Search for the cell housing the specified text and yield its [X, Y] center coordinate. 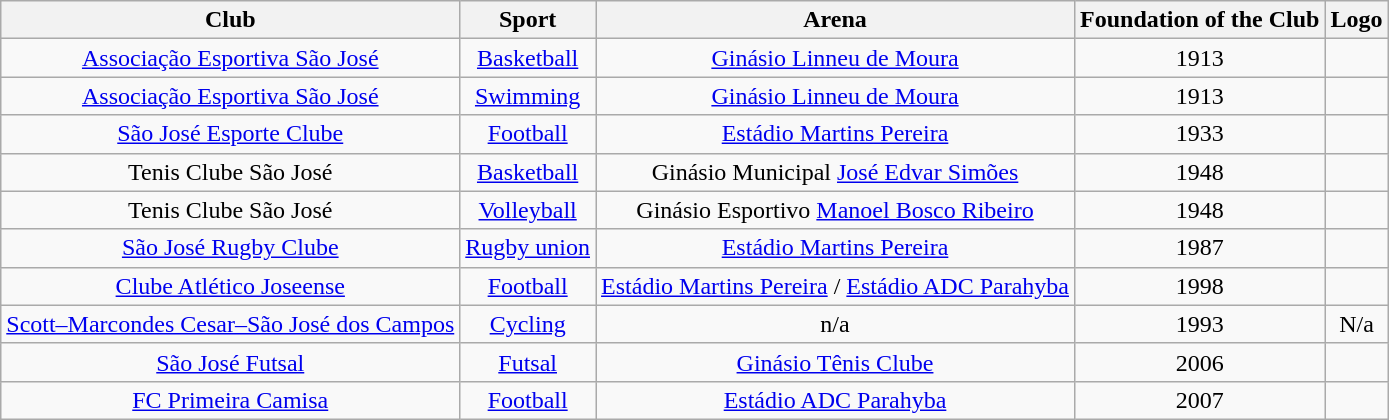
Estádio Martins Pereira / Estádio ADC Parahyba [836, 286]
FC Primeira Camisa [230, 400]
Ginásio Municipal José Edvar Simões [836, 172]
Logo [1356, 20]
Foundation of the Club [1200, 20]
Sport [528, 20]
Cycling [528, 324]
Arena [836, 20]
Swimming [528, 96]
Volleyball [528, 210]
1998 [1200, 286]
2006 [1200, 362]
2007 [1200, 400]
Club [230, 20]
1987 [1200, 248]
Ginásio Tênis Clube [836, 362]
1993 [1200, 324]
n/a [836, 324]
N/a [1356, 324]
São José Rugby Clube [230, 248]
São José Esporte Clube [230, 134]
São José Futsal [230, 362]
Scott–Marcondes Cesar–São José dos Campos [230, 324]
Rugby union [528, 248]
Ginásio Esportivo Manoel Bosco Ribeiro [836, 210]
Futsal [528, 362]
Clube Atlético Joseense [230, 286]
1933 [1200, 134]
Estádio ADC Parahyba [836, 400]
